From the cell containing the given text, extract its center point as (x, y) coordinate. 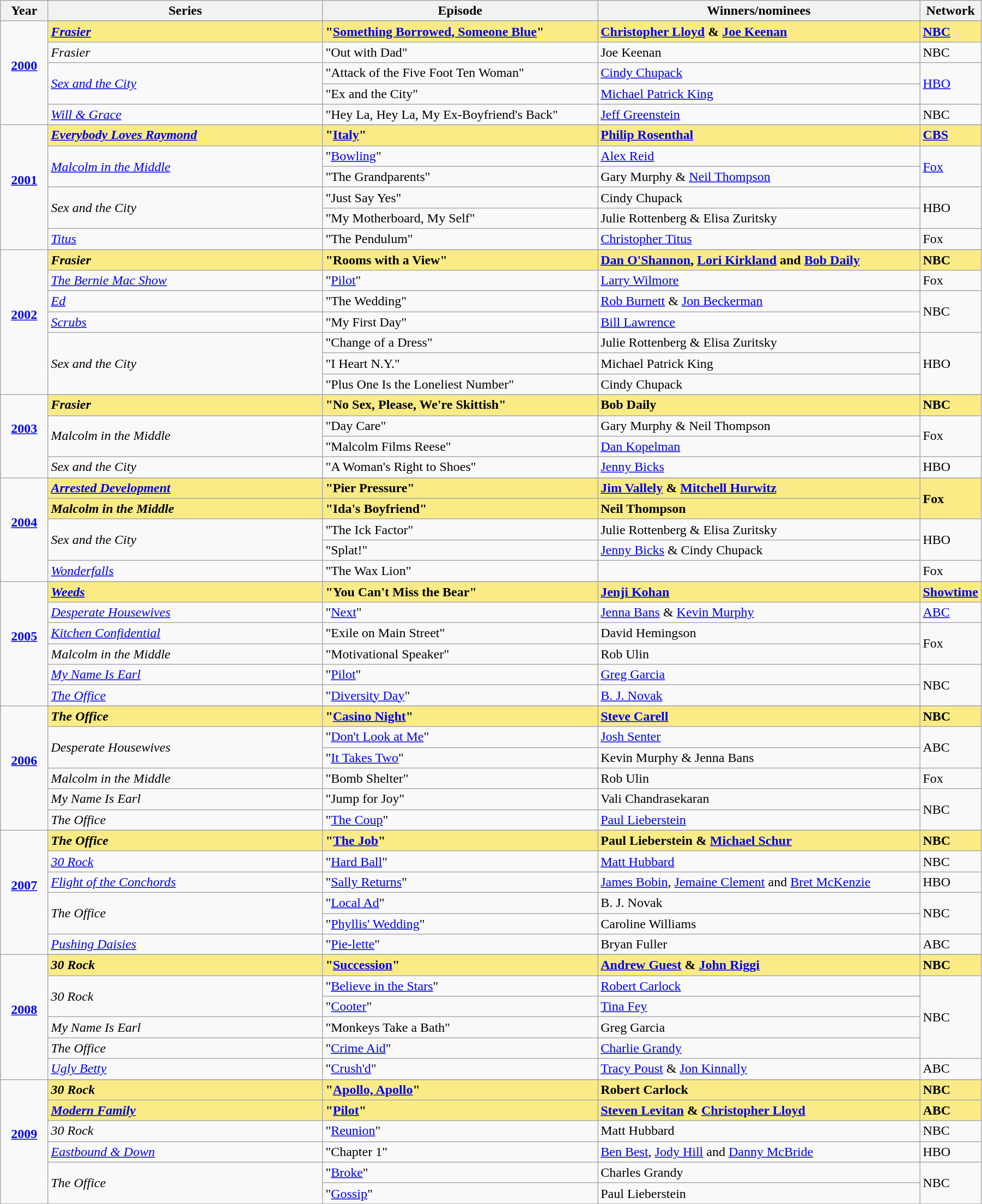
"Phyllis' Wedding" (460, 924)
Alex Reid (759, 156)
"Gossip" (460, 1193)
"The Wax Lion" (460, 571)
Dan O'Shannon, Lori Kirkland and Bob Daily (759, 260)
James Bobin, Jemaine Clement and Bret McKenzie (759, 882)
"Local Ad" (460, 903)
"My First Day" (460, 322)
Paul Lieberstein & Michael Schur (759, 840)
Rob Burnett & Jon Beckerman (759, 301)
"The Pendulum" (460, 239)
"Casino Night" (460, 716)
Wonderfalls (185, 571)
Charlie Grandy (759, 1048)
Modern Family (185, 1110)
"Rooms with a View" (460, 260)
Jim Vallely & Mitchell Hurwitz (759, 488)
Tina Fey (759, 1007)
"Bowling" (460, 156)
"Pie-lette" (460, 945)
"Cooter" (460, 1007)
"Succession" (460, 965)
Josh Senter (759, 737)
Series (185, 11)
"Malcolm Films Reese" (460, 446)
"Motivational Speaker" (460, 654)
Larry Wilmore (759, 281)
"Reunion" (460, 1131)
"Broke" (460, 1172)
Kevin Murphy & Jenna Bans (759, 758)
2003 (24, 436)
Jeff Greenstein (759, 114)
Winners/nominees (759, 11)
Joe Keenan (759, 52)
"You Can't Miss the Bear" (460, 591)
Jenna Bans & Kevin Murphy (759, 613)
"Hey La, Hey La, My Ex-Boyfriend's Back" (460, 114)
Will & Grace (185, 114)
Ed (185, 301)
"Diversity Day" (460, 695)
"Plus One Is the Loneliest Number" (460, 384)
Charles Grandy (759, 1172)
Ben Best, Jody Hill and Danny McBride (759, 1152)
"Chapter 1" (460, 1152)
"Next" (460, 613)
Pushing Daisies (185, 945)
Bob Daily (759, 405)
Scrubs (185, 322)
"Believe in the Stars" (460, 986)
Bryan Fuller (759, 945)
"Apollo, Apollo" (460, 1090)
Neil Thompson (759, 509)
"A Woman's Right to Shoes" (460, 467)
"Italy" (460, 135)
"Out with Dad" (460, 52)
"Splat!" (460, 550)
Christopher Titus (759, 239)
Titus (185, 239)
"I Heart N.Y." (460, 364)
"Pier Pressure" (460, 488)
Everybody Loves Raymond (185, 135)
2006 (24, 768)
"No Sex, Please, We're Skittish" (460, 405)
"Change of a Dress" (460, 343)
"The Grandparents" (460, 177)
"The Job" (460, 840)
"My Motherboard, My Self" (460, 218)
Arrested Development (185, 488)
"Something Borrowed, Someone Blue" (460, 32)
"Just Say Yes" (460, 197)
Caroline Williams (759, 924)
Year (24, 11)
Eastbound & Down (185, 1152)
"Ex and the City" (460, 94)
Episode (460, 11)
David Hemingson (759, 633)
Weeds (185, 591)
2009 (24, 1141)
Showtime (950, 591)
"It Takes Two" (460, 758)
2005 (24, 643)
Jenji Kohan (759, 591)
The Bernie Mac Show (185, 281)
Steven Levitan & Christopher Lloyd (759, 1110)
"Attack of the Five Foot Ten Woman" (460, 73)
"Day Care" (460, 426)
Andrew Guest & John Riggi (759, 965)
"Exile on Main Street" (460, 633)
"The Coup" (460, 820)
2004 (24, 529)
Network (950, 11)
Steve Carell (759, 716)
"Jump for Joy" (460, 799)
"Don't Look at Me" (460, 737)
"Ida's Boyfriend" (460, 509)
Ugly Betty (185, 1069)
Tracy Poust & Jon Kinnally (759, 1069)
"Crush'd" (460, 1069)
Bill Lawrence (759, 322)
Kitchen Confidential (185, 633)
Jenny Bicks & Cindy Chupack (759, 550)
2002 (24, 322)
2001 (24, 187)
Christopher Lloyd & Joe Keenan (759, 32)
"Bomb Shelter" (460, 778)
"Sally Returns" (460, 882)
Flight of the Conchords (185, 882)
"The Ick Factor" (460, 529)
"Monkeys Take a Bath" (460, 1027)
Vali Chandrasekaran (759, 799)
"Hard Ball" (460, 861)
2008 (24, 1017)
Philip Rosenthal (759, 135)
Jenny Bicks (759, 467)
"The Wedding" (460, 301)
CBS (950, 135)
2000 (24, 73)
Dan Kopelman (759, 446)
"Crime Aid" (460, 1048)
2007 (24, 892)
